Identify which cell holds the provided text, then report its (X, Y) central coordinate. 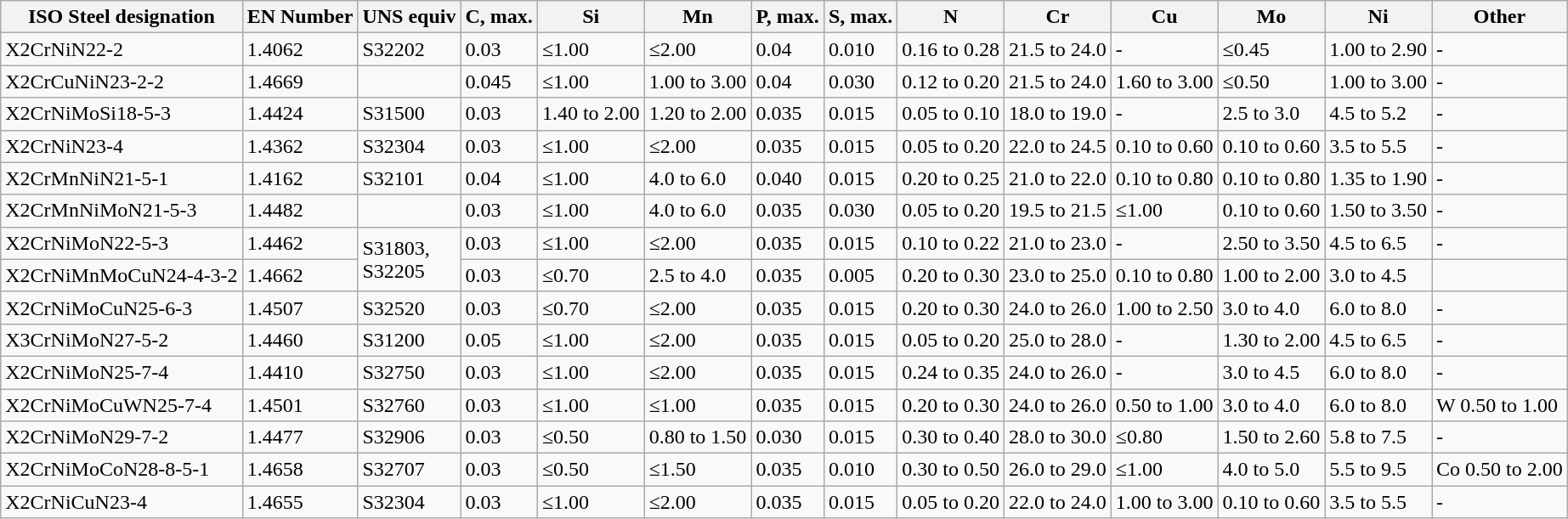
0.50 to 1.00 (1164, 405)
0.16 to 0.28 (951, 49)
1.4460 (300, 340)
4.5 to 5.2 (1378, 114)
X2CrNiMoSi18-5-3 (122, 114)
S32760 (410, 405)
1.50 to 3.50 (1378, 211)
1.4669 (300, 82)
Si (591, 17)
1.4662 (300, 275)
X2CrNiCuN23-4 (122, 502)
21.0 to 22.0 (1058, 178)
EN Number (300, 17)
1.50 to 2.60 (1271, 437)
S32202 (410, 49)
19.5 to 21.5 (1058, 211)
≤0.45 (1271, 49)
Co 0.50 to 2.00 (1499, 470)
X3CrNiMoN27-5-2 (122, 340)
1.20 to 2.00 (698, 114)
S32520 (410, 307)
UNS equiv (410, 17)
X2CrNiN22-2 (122, 49)
0.05 (499, 340)
0.30 to 0.40 (951, 437)
X2CrNiMoN29-7-2 (122, 437)
≤0.80 (1164, 437)
X2CrNiMnMoCuN24-4-3-2 (122, 275)
1.4362 (300, 146)
X2CrNiN23-4 (122, 146)
S32750 (410, 372)
5.8 to 7.5 (1378, 437)
1.00 to 2.50 (1164, 307)
2.5 to 4.0 (698, 275)
N (951, 17)
X2CrMnNiMoN21-5-3 (122, 211)
Ni (1378, 17)
Mn (698, 17)
1.4477 (300, 437)
0.24 to 0.35 (951, 372)
2.5 to 3.0 (1271, 114)
4.0 to 5.0 (1271, 470)
W 0.50 to 1.00 (1499, 405)
ISO Steel designation (122, 17)
28.0 to 30.0 (1058, 437)
25.0 to 28.0 (1058, 340)
1.4501 (300, 405)
C, max. (499, 17)
S32906 (410, 437)
S32101 (410, 178)
1.4462 (300, 243)
2.50 to 3.50 (1271, 243)
1.60 to 3.00 (1164, 82)
0.045 (499, 82)
Other (1499, 17)
1.4424 (300, 114)
1.00 to 2.90 (1378, 49)
0.20 to 0.25 (951, 178)
S31803,S32205 (410, 259)
X2CrMnNiN21-5-1 (122, 178)
Cu (1164, 17)
0.10 to 0.22 (951, 243)
X2CrNiMoCuN25-6-3 (122, 307)
0.12 to 0.20 (951, 82)
X2CrNiMoCuWN25-7-4 (122, 405)
Cr (1058, 17)
1.30 to 2.00 (1271, 340)
0.040 (788, 178)
≤1.50 (698, 470)
22.0 to 24.0 (1058, 502)
S31500 (410, 114)
X2CrNiMoN25-7-4 (122, 372)
X2CrCuNiN23-2-2 (122, 82)
S31200 (410, 340)
0.05 to 0.10 (951, 114)
X2CrNiMoN22-5-3 (122, 243)
S32707 (410, 470)
1.4482 (300, 211)
X2CrNiMoCoN28-8-5-1 (122, 470)
1.40 to 2.00 (591, 114)
18.0 to 19.0 (1058, 114)
S, max. (860, 17)
21.0 to 23.0 (1058, 243)
5.5 to 9.5 (1378, 470)
26.0 to 29.0 (1058, 470)
1.4655 (300, 502)
P, max. (788, 17)
0.005 (860, 275)
23.0 to 25.0 (1058, 275)
1.4658 (300, 470)
1.35 to 1.90 (1378, 178)
0.80 to 1.50 (698, 437)
1.00 to 2.00 (1271, 275)
1.4410 (300, 372)
22.0 to 24.5 (1058, 146)
1.4507 (300, 307)
1.4162 (300, 178)
1.4062 (300, 49)
0.30 to 0.50 (951, 470)
Mo (1271, 17)
